Determine the [X, Y] coordinate at the center of the cell enclosing the given text.  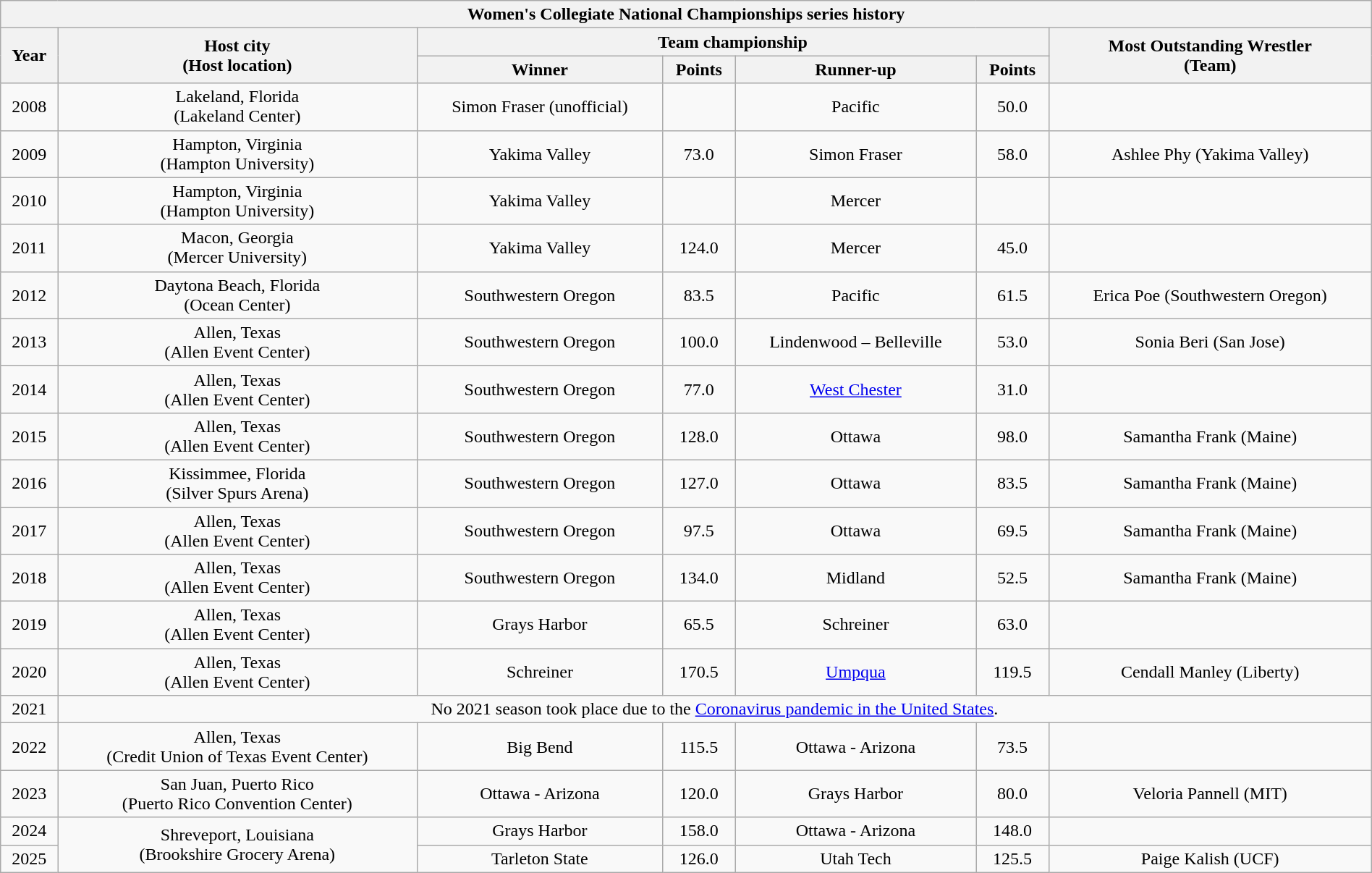
119.5 [1012, 672]
148.0 [1012, 831]
Umpqua [855, 672]
2024 [29, 831]
Midland [855, 578]
Daytona Beach, Florida(Ocean Center) [237, 295]
158.0 [699, 831]
63.0 [1012, 625]
Simon Fraser (unofficial) [540, 107]
73.5 [1012, 747]
Most Outstanding Wrestler(Team) [1210, 56]
Lakeland, Florida(Lakeland Center) [237, 107]
2017 [29, 530]
2011 [29, 248]
2014 [29, 389]
100.0 [699, 342]
2010 [29, 201]
2019 [29, 625]
2009 [29, 153]
Winner [540, 69]
West Chester [855, 389]
120.0 [699, 793]
Shreveport, Louisiana(Brookshire Grocery Arena) [237, 845]
61.5 [1012, 295]
2012 [29, 295]
2022 [29, 747]
Erica Poe (Southwestern Oregon) [1210, 295]
124.0 [699, 248]
2020 [29, 672]
53.0 [1012, 342]
2021 [29, 709]
Team championship [732, 42]
Cendall Manley (Liberty) [1210, 672]
31.0 [1012, 389]
50.0 [1012, 107]
2023 [29, 793]
115.5 [699, 747]
2018 [29, 578]
2015 [29, 436]
52.5 [1012, 578]
128.0 [699, 436]
Veloria Pannell (MIT) [1210, 793]
Ashlee Phy (Yakima Valley) [1210, 153]
134.0 [699, 578]
73.0 [699, 153]
77.0 [699, 389]
Paige Kalish (UCF) [1210, 859]
98.0 [1012, 436]
126.0 [699, 859]
Simon Fraser [855, 153]
Tarleton State [540, 859]
Big Bend [540, 747]
Lindenwood – Belleville [855, 342]
Allen, Texas(Credit Union of Texas Event Center) [237, 747]
80.0 [1012, 793]
Women's Collegiate National Championships series history [686, 14]
Sonia Beri (San Jose) [1210, 342]
69.5 [1012, 530]
Utah Tech [855, 859]
Runner-up [855, 69]
2016 [29, 484]
2008 [29, 107]
Macon, Georgia(Mercer University) [237, 248]
45.0 [1012, 248]
Host city(Host location) [237, 56]
San Juan, Puerto Rico(Puerto Rico Convention Center) [237, 793]
97.5 [699, 530]
2025 [29, 859]
Kissimmee, Florida(Silver Spurs Arena) [237, 484]
58.0 [1012, 153]
65.5 [699, 625]
125.5 [1012, 859]
127.0 [699, 484]
2013 [29, 342]
Year [29, 56]
No 2021 season took place due to the Coronavirus pandemic in the United States. [715, 709]
170.5 [699, 672]
